Search for the cell housing the specified text and yield its (x, y) center coordinate. 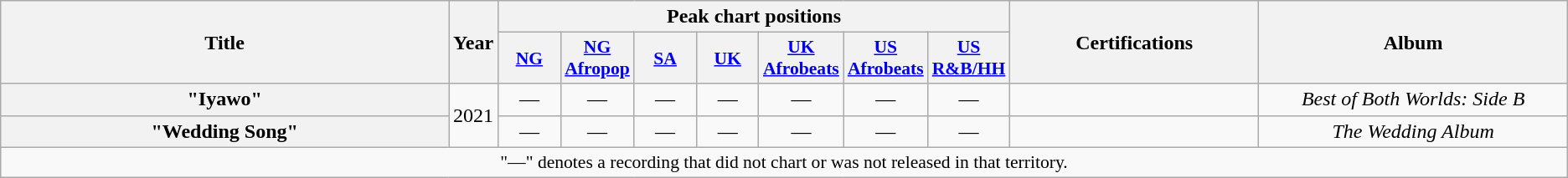
Certifications (1134, 42)
"Wedding Song" (224, 131)
Year (474, 42)
Peak chart positions (754, 17)
SA (665, 58)
UKAfrobeats (801, 58)
"Iyawo" (224, 99)
Best of Both Worlds: Side B (1413, 99)
USR&B/HH (969, 58)
The Wedding Album (1413, 131)
"—" denotes a recording that did not chart or was not released in that territory. (784, 162)
USAfrobeats (886, 58)
NGAfropop (597, 58)
2021 (474, 115)
UK (727, 58)
NG (529, 58)
Album (1413, 42)
Title (224, 42)
